Determine the (x, y) coordinate at the center of the cell enclosing the given text.  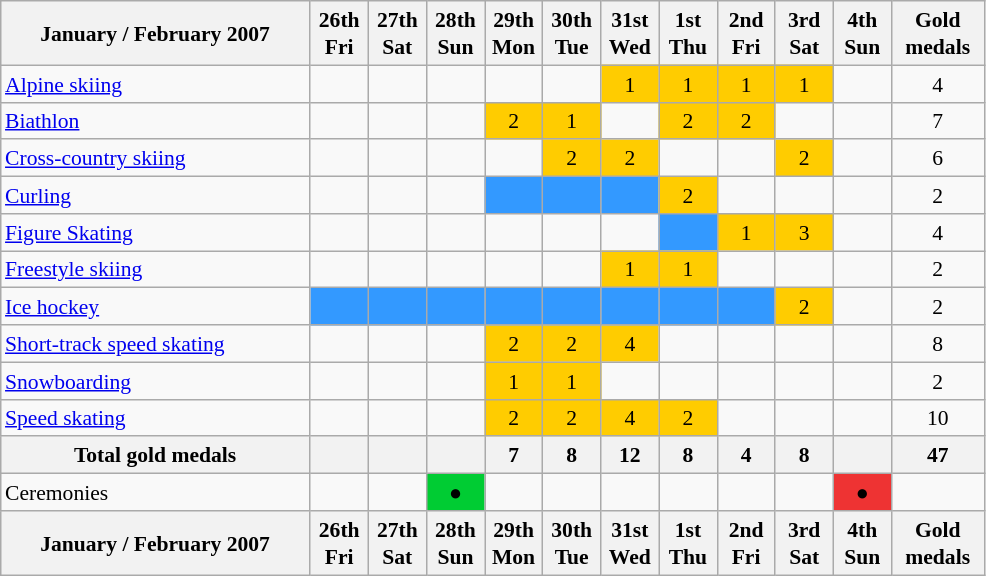
Speed skating (155, 418)
47 (938, 454)
10 (938, 418)
Figure Skating (155, 232)
Biathlon (155, 120)
12 (630, 454)
6 (938, 158)
Alpine skiing (155, 84)
Ceremonies (155, 492)
Ice hockey (155, 306)
Total gold medals (155, 454)
Short-track speed skating (155, 344)
Cross-country skiing (155, 158)
Snowboarding (155, 380)
Freestyle skiing (155, 268)
Curling (155, 194)
3 (804, 232)
